Capture the cell that displays the provided text and extract its [x, y] central coordinate. 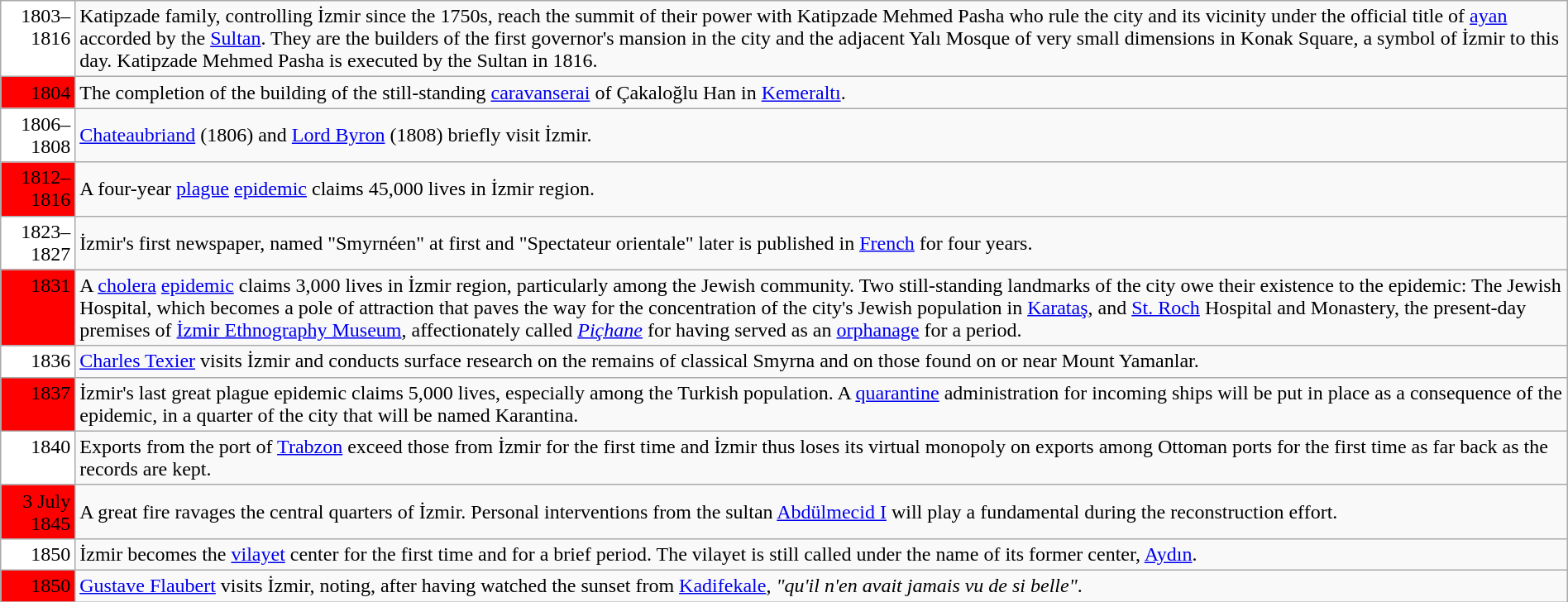
1812–1816 [38, 189]
1803–1816 [38, 39]
1831 [38, 308]
İzmir becomes the vilayet center for the first time and for a brief period. The vilayet is still called under the name of its former center, Aydın. [822, 554]
Gustave Flaubert visits İzmir, noting, after having watched the sunset from Kadifekale, "qu'il n'en avait jamais vu de si belle". [822, 585]
1823–1827 [38, 243]
1837 [38, 404]
Chateaubriand (1806) and Lord Byron (1808) briefly visit İzmir. [822, 136]
The completion of the building of the still-standing caravanserai of Çakaloğlu Han in Kemeraltı. [822, 93]
İzmir's first newspaper, named "Smyrnéen" at first and "Spectateur orientale" later is published in French for four years. [822, 243]
1806–1808 [38, 136]
1804 [38, 93]
3 July 1845 [38, 511]
1836 [38, 361]
A four-year plague epidemic claims 45,000 lives in İzmir region. [822, 189]
Charles Texier visits İzmir and conducts surface research on the remains of classical Smyrna and on those found on or near Mount Yamanlar. [822, 361]
1840 [38, 458]
